Identify which cell holds the provided text, then report its [x, y] central coordinate. 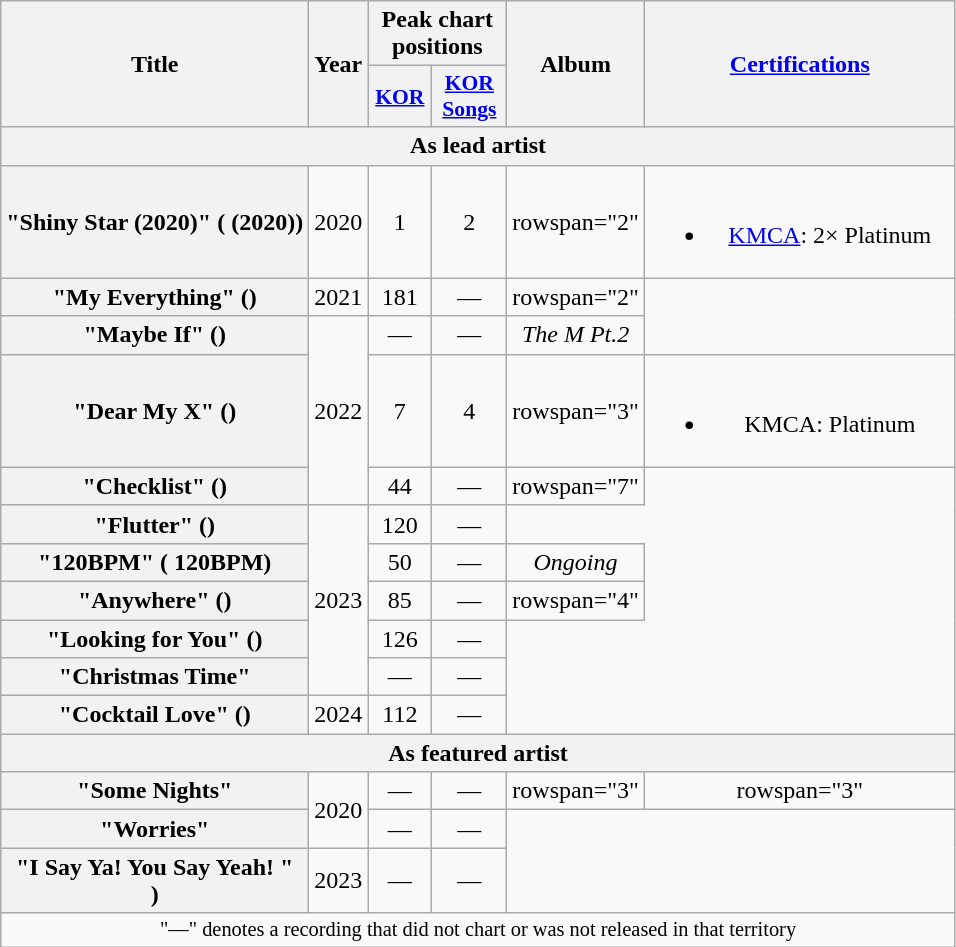
KOR [400, 96]
The M Pt.2 [576, 335]
85 [400, 600]
4 [470, 410]
181 [400, 297]
"Cocktail Love" () [155, 715]
As lead artist [478, 146]
112 [400, 715]
"120BPM" ( 120BPM) [155, 562]
"Some Nights" [155, 791]
"Dear My X" () [155, 410]
KORSongs [470, 96]
2022 [338, 410]
As featured artist [478, 753]
2021 [338, 297]
Title [155, 64]
KMCA: Platinum [800, 410]
126 [400, 639]
2 [470, 222]
"Flutter" () [155, 524]
"Anywhere" () [155, 600]
Year [338, 64]
7 [400, 410]
1 [400, 222]
"—" denotes a recording that did not chart or was not released in that territory [478, 930]
"Checklist" () [155, 486]
rowspan="7" [576, 486]
2024 [338, 715]
120 [400, 524]
44 [400, 486]
Ongoing [576, 562]
"Maybe If" () [155, 335]
"Looking for You" () [155, 639]
Certifications [800, 64]
KMCA: 2× Platinum [800, 222]
rowspan="4" [576, 600]
"Christmas Time" [155, 677]
"Worries" [155, 829]
"I Say Ya! You Say Yeah! ") [155, 880]
Album [576, 64]
50 [400, 562]
Peak chart positions [438, 34]
"Shiny Star (2020)" ( (2020)) [155, 222]
"My Everything" () [155, 297]
